Capture the cell that displays the provided text and extract its [X, Y] central coordinate. 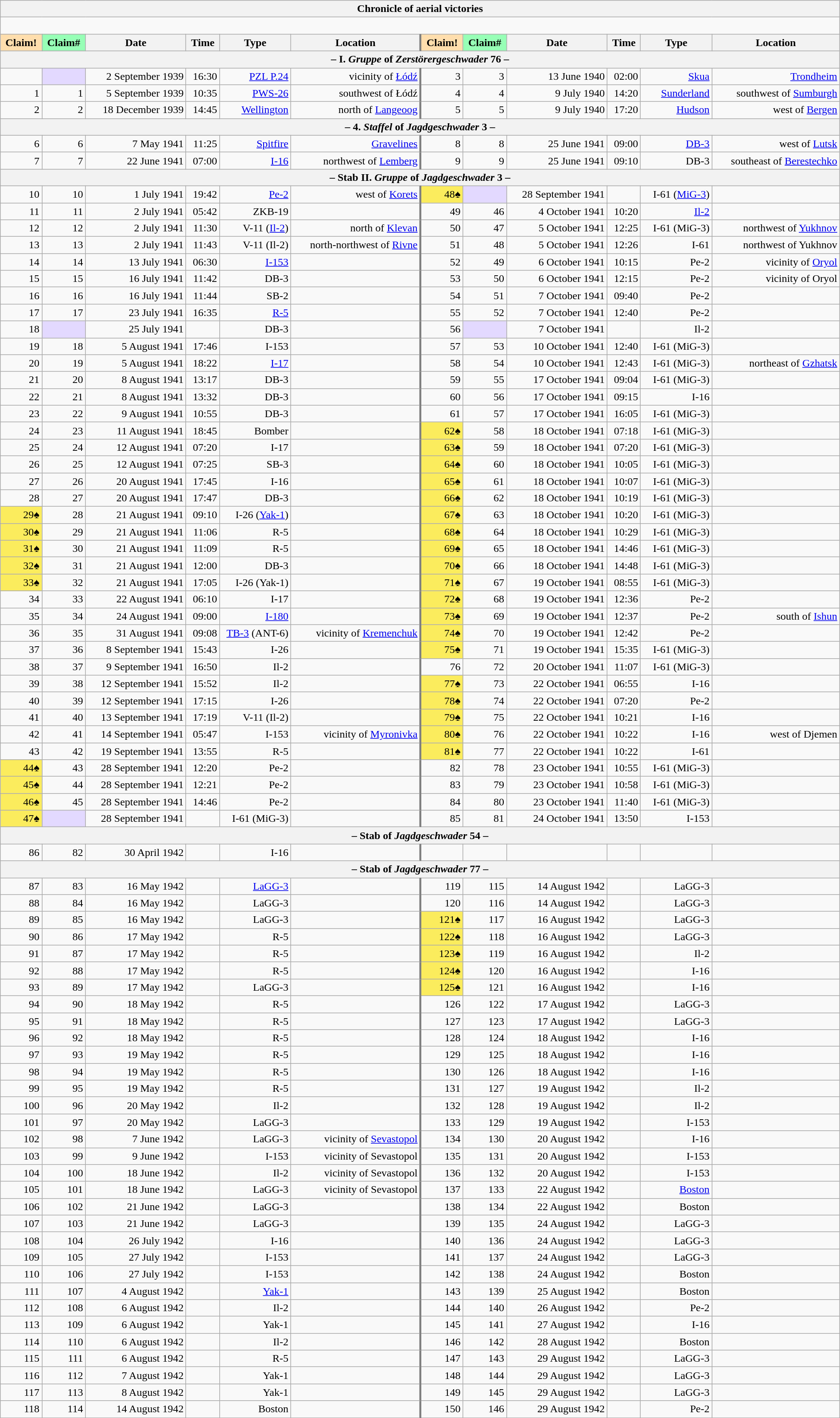
– 4. Staffel of Jagdgeschwader 3 – [420, 127]
13:55 [203, 751]
81 [485, 819]
Wellington [255, 110]
19:42 [203, 194]
Sunderland [676, 93]
63♠ [442, 447]
4 August 1942 [136, 1291]
15:43 [203, 650]
81♠ [442, 751]
08:55 [624, 582]
TB-3 (ANT-6) [255, 633]
16:30 [203, 76]
22 June 1941 [136, 160]
– Stab of Jagdgeschwader 54 – [420, 836]
northwest of Lemberg [355, 160]
06:10 [203, 599]
vicinity of Kremenchuk [355, 633]
69♠ [442, 549]
14:48 [624, 566]
PWS-26 [255, 93]
18:45 [203, 430]
Skua [676, 76]
67♠ [442, 515]
64 [485, 532]
16:35 [203, 313]
70♠ [442, 566]
13:32 [203, 397]
48♠ [442, 194]
west of Lutsk [776, 144]
west of Korets [355, 194]
southwest of Łódź [355, 93]
30 April 1942 [136, 852]
31 August 1941 [136, 633]
75 [485, 717]
31 [64, 566]
9 September 1941 [136, 667]
southeast of Berestechko [776, 160]
12:37 [624, 616]
18 December 1939 [136, 110]
30♠ [21, 532]
11:42 [203, 279]
Gravelines [355, 144]
65♠ [442, 481]
16:50 [203, 667]
12:20 [203, 768]
11:06 [203, 532]
47 [485, 228]
15:35 [624, 650]
32♠ [21, 566]
148 [442, 1375]
45♠ [21, 785]
66♠ [442, 498]
north of Klevan [355, 228]
11:07 [624, 667]
05:47 [203, 734]
13:17 [203, 380]
147 [442, 1359]
7 August 1942 [136, 1375]
69 [485, 616]
74 [485, 700]
7 June 1942 [136, 1139]
11 August 1941 [136, 430]
8 September 1941 [136, 650]
10:15 [624, 262]
78 [485, 768]
16:05 [624, 414]
07:00 [203, 160]
67 [485, 582]
Spitfire [255, 144]
25 July 1941 [136, 329]
09:40 [624, 296]
31♠ [21, 549]
9 June 1942 [136, 1156]
22 August 1941 [136, 599]
15:52 [203, 684]
5 September 1939 [136, 93]
77♠ [442, 684]
ZKB-19 [255, 211]
09:15 [624, 397]
74♠ [442, 633]
SB-3 [255, 464]
70 [485, 633]
10:07 [624, 481]
05:42 [203, 211]
80 [485, 802]
13 September 1941 [136, 717]
46♠ [21, 802]
north-northwest of Rivne [355, 245]
123♠ [442, 953]
– I. Gruppe of Zerstörergeschwader 76 – [420, 59]
Trondheim [776, 76]
14 September 1941 [136, 734]
66 [485, 566]
1 July 1941 [136, 194]
125 [485, 1055]
32 [64, 582]
17:46 [203, 346]
10:05 [624, 464]
33♠ [21, 582]
southwest of Sumburgh [776, 93]
north of Langeoog [355, 110]
12:26 [624, 245]
13 July 1941 [136, 262]
vicinity of Łódź [355, 76]
west of Djemen [776, 734]
07:18 [624, 430]
– Stab II. Gruppe of Jagdgeschwader 3 – [420, 177]
11:40 [624, 802]
44 [64, 785]
79 [485, 785]
11:43 [203, 245]
12:43 [624, 363]
south of Ishun [776, 616]
71♠ [442, 582]
33 [64, 599]
I-180 [255, 616]
vicinity of Myronivka [355, 734]
11:25 [203, 144]
17:45 [203, 481]
west of Bergen [776, 110]
73 [485, 684]
62 [485, 498]
121 [485, 987]
02:00 [624, 76]
12:36 [624, 599]
29♠ [21, 515]
10:35 [203, 93]
4 October 1941 [556, 211]
68 [485, 599]
125♠ [442, 987]
121♠ [442, 920]
48 [485, 245]
123 [485, 1021]
07:25 [203, 464]
17:19 [203, 717]
06:55 [624, 684]
24 August 1941 [136, 616]
20 October 1941 [556, 667]
75♠ [442, 650]
11:09 [203, 549]
63 [485, 515]
17:05 [203, 582]
17:15 [203, 700]
72♠ [442, 599]
64♠ [442, 464]
62♠ [442, 430]
65 [485, 549]
45 [64, 802]
12:21 [203, 785]
25 August 1942 [556, 1291]
10:58 [624, 785]
80♠ [442, 734]
PZL P.24 [255, 76]
23 July 1941 [136, 313]
13:50 [624, 819]
72 [485, 667]
27 August 1942 [556, 1325]
71 [485, 650]
26 August 1942 [556, 1308]
79♠ [442, 717]
7 May 1941 [136, 144]
78♠ [442, 700]
17:47 [203, 498]
122 [485, 1004]
Chronicle of aerial victories [420, 9]
06:30 [203, 262]
8 August 1942 [136, 1392]
17:20 [624, 110]
47♠ [21, 819]
68♠ [442, 532]
14:45 [203, 110]
northeast of Gzhatsk [776, 363]
44♠ [21, 768]
11:44 [203, 296]
10:29 [624, 532]
18:22 [203, 363]
73♠ [442, 616]
11:30 [203, 228]
46 [485, 211]
14:20 [624, 93]
12:00 [203, 566]
– Stab of Jagdgeschwader 77 – [420, 869]
149 [442, 1392]
30 [64, 549]
13 June 1940 [556, 76]
124♠ [442, 970]
12:15 [624, 279]
124 [485, 1038]
12:42 [624, 633]
Hudson [676, 110]
9 August 1941 [136, 414]
SB-2 [255, 296]
24 October 1941 [556, 819]
10:21 [624, 717]
10:19 [624, 498]
122♠ [442, 937]
Bomber [255, 430]
2 September 1939 [136, 76]
28 August 1942 [556, 1342]
12:25 [624, 228]
26 July 1942 [136, 1240]
29 [64, 532]
09:04 [624, 380]
150 [442, 1409]
09:08 [203, 633]
19 September 1941 [136, 751]
77 [485, 751]
